Detect which cell encompasses the target text, then output its (X, Y) center coordinate. 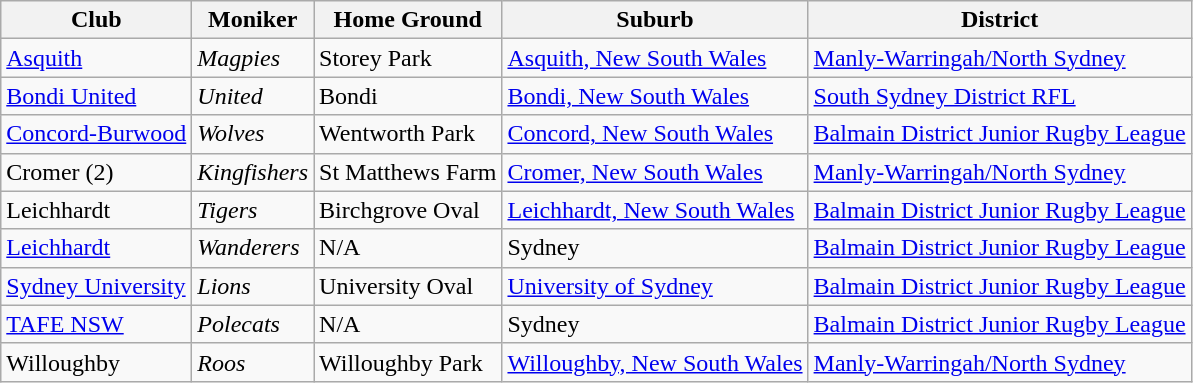
TAFE NSW (96, 324)
District (1000, 20)
Willoughby (96, 362)
University Oval (408, 286)
Roos (253, 362)
Wolves (253, 134)
United (253, 96)
Concord, New South Wales (655, 134)
South Sydney District RFL (1000, 96)
Kingfishers (253, 172)
St Matthews Farm (408, 172)
Club (96, 20)
Birchgrove Oval (408, 210)
Tigers (253, 210)
Cromer (2) (96, 172)
University of Sydney (655, 286)
Moniker (253, 20)
Asquith (96, 58)
Bondi United (96, 96)
Home Ground (408, 20)
Storey Park (408, 58)
Willoughby Park (408, 362)
Bondi, New South Wales (655, 96)
Leichhardt, New South Wales (655, 210)
Wentworth Park (408, 134)
Bondi (408, 96)
Suburb (655, 20)
Asquith, New South Wales (655, 58)
Wanderers (253, 248)
Cromer, New South Wales (655, 172)
Polecats (253, 324)
Sydney University (96, 286)
Concord-Burwood (96, 134)
Willoughby, New South Wales (655, 362)
Lions (253, 286)
Magpies (253, 58)
